Scan for the cell matching the given text and deliver its (X, Y) coordinate at center. 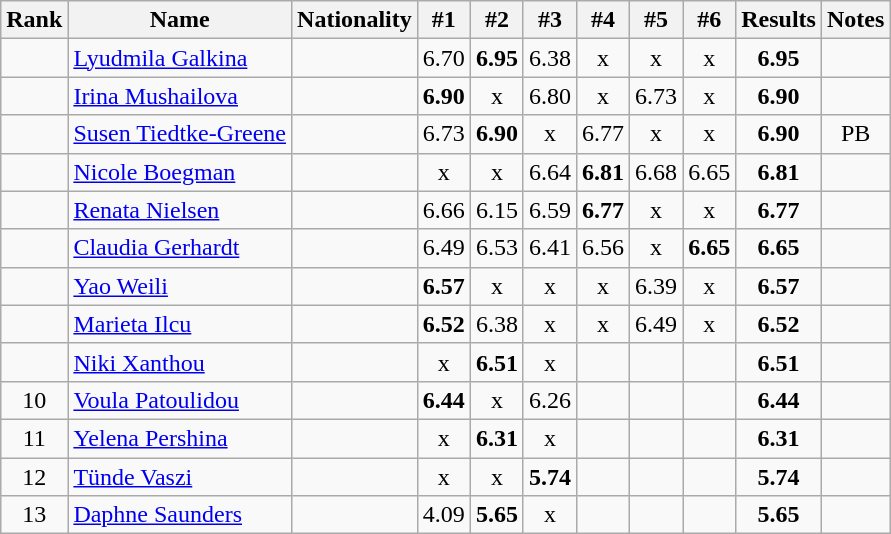
6.64 (550, 172)
PB (855, 134)
Name (180, 20)
6.70 (444, 58)
6.68 (656, 172)
Daphne Saunders (180, 515)
6.53 (496, 248)
10 (34, 400)
#6 (710, 20)
#2 (496, 20)
#5 (656, 20)
12 (34, 477)
4.09 (444, 515)
Claudia Gerhardt (180, 248)
6.80 (550, 96)
Nationality (355, 20)
Nicole Boegman (180, 172)
#4 (602, 20)
Lyudmila Galkina (180, 58)
Notes (855, 20)
6.15 (496, 210)
Yao Weili (180, 286)
11 (34, 438)
Rank (34, 20)
6.66 (444, 210)
Results (779, 20)
#3 (550, 20)
6.39 (656, 286)
13 (34, 515)
6.59 (550, 210)
6.41 (550, 248)
Renata Nielsen (180, 210)
Voula Patoulidou (180, 400)
Niki Xanthou (180, 362)
6.56 (602, 248)
Susen Tiedtke-Greene (180, 134)
Marieta Ilcu (180, 324)
Yelena Pershina (180, 438)
#1 (444, 20)
Tünde Vaszi (180, 477)
6.26 (550, 400)
Irina Mushailova (180, 96)
